From the cell containing the given text, extract its center point as [X, Y] coordinate. 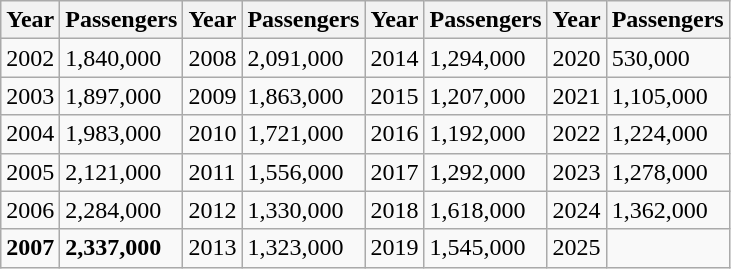
2002 [30, 58]
530,000 [668, 58]
1,294,000 [486, 58]
1,545,000 [486, 248]
1,278,000 [668, 172]
2006 [30, 210]
2023 [576, 172]
2004 [30, 134]
1,721,000 [304, 134]
2016 [394, 134]
1,330,000 [304, 210]
2024 [576, 210]
2,091,000 [304, 58]
2021 [576, 96]
2,284,000 [122, 210]
1,105,000 [668, 96]
2009 [212, 96]
1,556,000 [304, 172]
2014 [394, 58]
2018 [394, 210]
1,618,000 [486, 210]
2013 [212, 248]
2025 [576, 248]
2020 [576, 58]
1,207,000 [486, 96]
2017 [394, 172]
2011 [212, 172]
2019 [394, 248]
1,323,000 [304, 248]
1,362,000 [668, 210]
1,192,000 [486, 134]
1,983,000 [122, 134]
2005 [30, 172]
2015 [394, 96]
2,121,000 [122, 172]
1,292,000 [486, 172]
2007 [30, 248]
2008 [212, 58]
1,224,000 [668, 134]
2010 [212, 134]
2003 [30, 96]
1,863,000 [304, 96]
2012 [212, 210]
1,897,000 [122, 96]
2,337,000 [122, 248]
1,840,000 [122, 58]
2022 [576, 134]
